Extract the [X, Y] coordinate from the center of the cell holding the provided text.  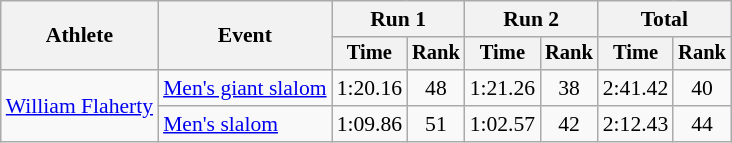
Event [245, 36]
38 [569, 88]
Men's giant slalom [245, 88]
Men's slalom [245, 124]
William Flaherty [80, 106]
2:41.42 [636, 88]
Total [664, 19]
40 [702, 88]
1:20.16 [370, 88]
1:09.86 [370, 124]
51 [436, 124]
1:21.26 [502, 88]
Run 1 [398, 19]
Run 2 [532, 19]
1:02.57 [502, 124]
44 [702, 124]
42 [569, 124]
48 [436, 88]
2:12.43 [636, 124]
Athlete [80, 36]
